Pinpoint the cell where the given text exists, returning its [x, y] midpoint coordinate. 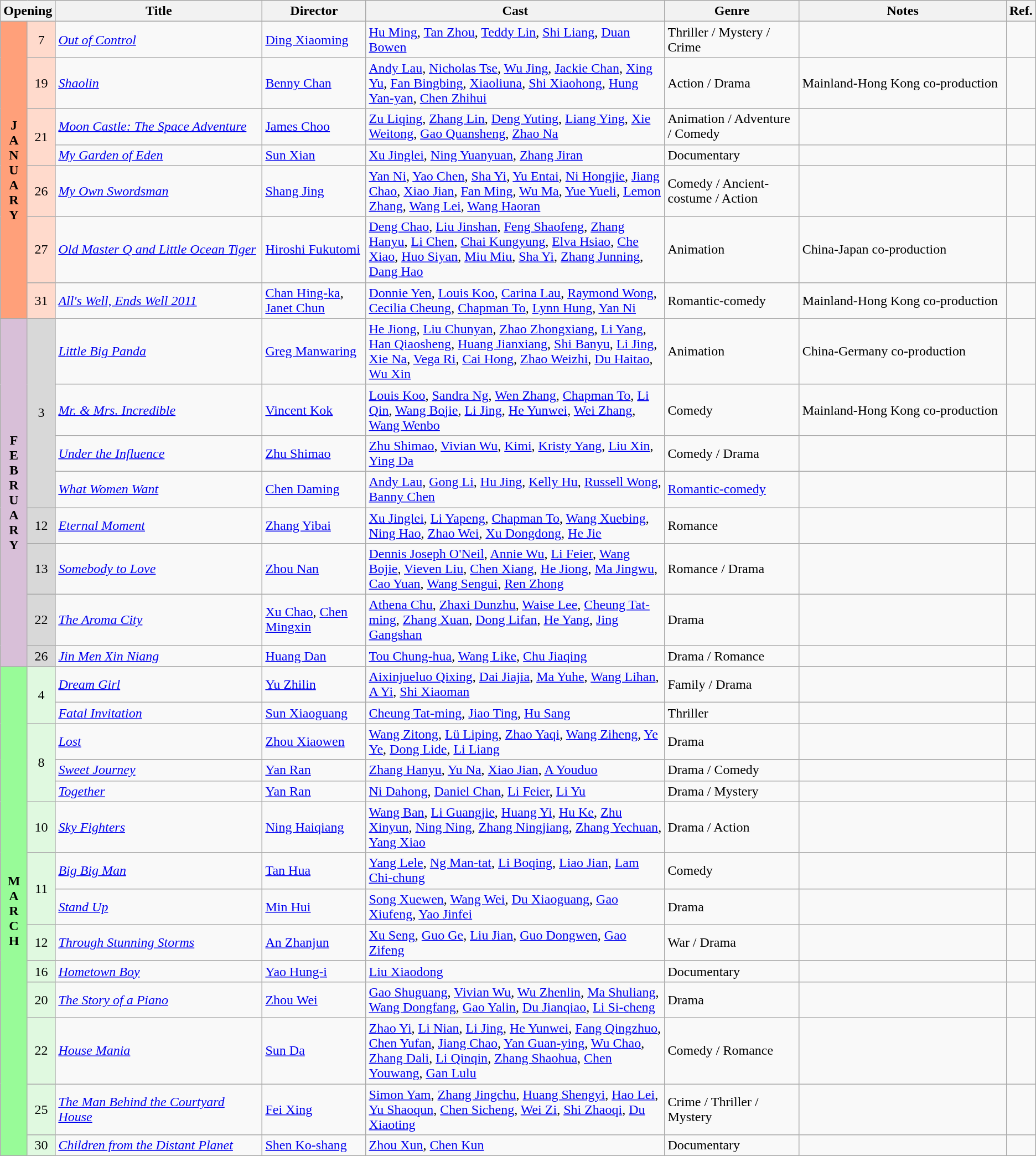
Ning Haiqiang [314, 827]
Andy Lau, Gong Li, Hu Jing, Kelly Hu, Russell Wong, Banny Chen [515, 489]
Director [314, 11]
Vincent Kok [314, 410]
Through Stunning Storms [159, 942]
FEBRUARY [14, 492]
Drama / Romance [732, 656]
Simon Yam, Zhang Jingchu, Huang Shengyi, Hao Lei, Yu Shaoqun, Chen Sicheng, Wei Zi, Shi Zhaoqi, Du Xiaoting [515, 1109]
Comedy / Drama [732, 453]
Tou Chung-hua, Wang Like, Chu Jiaqing [515, 656]
4 [41, 695]
Big Big Man [159, 870]
Dream Girl [159, 684]
Zhu Shimao [314, 453]
Out of Control [159, 40]
11 [41, 889]
Yao Hung-i [314, 971]
Zu Liqing, Zhang Lin, Deng Yuting, Liang Ying, Xie Weitong, Gao Quansheng, Zhao Na [515, 126]
My Own Swordsman [159, 191]
Jin Men Xin Niang [159, 656]
8 [41, 763]
Old Master Q and Little Ocean Tiger [159, 249]
War / Drama [732, 942]
Drama / Comedy [732, 770]
James Choo [314, 126]
Stand Up [159, 907]
Cheung Tat-ming, Jiao Ting, Hu Sang [515, 713]
31 [41, 300]
Zhang Yibai [314, 525]
Shang Jing [314, 191]
Ni Dahong, Daniel Chan, Li Feier, Li Yu [515, 791]
Gao Shuguang, Vivian Wu, Wu Zhenlin, Ma Shuliang, Wang Dongfang, Gao Yalin, Du Jianqiao, Li Si-cheng [515, 1000]
20 [41, 1000]
Zhou Xun, Chen Kun [515, 1145]
Ding Xiaoming [314, 40]
Liu Xiaodong [515, 971]
Ref. [1021, 11]
Notes [903, 11]
30 [41, 1145]
Children from the Distant Planet [159, 1145]
Cast [515, 11]
My Garden of Eden [159, 155]
Sweet Journey [159, 770]
Somebody to Love [159, 569]
The Man Behind the Courtyard House [159, 1109]
16 [41, 971]
Eternal Moment [159, 525]
Sun Xian [314, 155]
Romance [732, 525]
Andy Lau, Nicholas Tse, Wu Jing, Jackie Chan, Xing Yu, Fan Bingbing, Xiaoliuna, Shi Xiaohong, Hung Yan-yan, Chen Zhihui [515, 83]
3 [41, 413]
Zhou Xiaowen [314, 742]
The Aroma City [159, 620]
13 [41, 569]
Wang Ban, Li Guangjie, Huang Yi, Hu Ke, Zhu Xinyun, Ning Ning, Zhang Ningjiang, Zhang Yechuan, Yang Xiao [515, 827]
Title [159, 11]
China-Germany co-production [903, 351]
Xu Chao, Chen Mingxin [314, 620]
Family / Drama [732, 684]
House Mania [159, 1051]
25 [41, 1109]
Genre [732, 11]
Mr. & Mrs. Incredible [159, 410]
Crime / Thriller / Mystery [732, 1109]
Huang Dan [314, 656]
Hometown Boy [159, 971]
Xu Jinglei, Li Yapeng, Chapman To, Wang Xuebing, Ning Hao, Zhao Wei, Xu Dongdong, He Jie [515, 525]
19 [41, 83]
Comedy / Romance [732, 1051]
Sky Fighters [159, 827]
Yan Ni, Yao Chen, Sha Yi, Yu Entai, Ni Hongjie, Jiang Chao, Xiao Jian, Fan Ming, Wu Ma, Yue Yueli, Lemon Zhang, Wang Lei, Wang Haoran [515, 191]
10 [41, 827]
Little Big Panda [159, 351]
Together [159, 791]
Dennis Joseph O'Neil, Annie Wu, Li Feier, Wang Bojie, Vieven Liu, Chen Xiang, He Jiong, Ma Jingwu, Cao Yuan, Wang Sengui, Ren Zhong [515, 569]
Yu Zhilin [314, 684]
Louis Koo, Sandra Ng, Wen Zhang, Chapman To, Li Qin, Wang Bojie, Li Jing, He Yunwei, Wei Zhang, Wang Wenbo [515, 410]
Opening [28, 11]
Zhang Hanyu, Yu Na, Xiao Jian, A Youduo [515, 770]
Chan Hing-ka, Janet Chun [314, 300]
JANUARY [14, 170]
Donnie Yen, Louis Koo, Carina Lau, Raymond Wong, Cecilia Cheung, Chapman To, Lynn Hung, Yan Ni [515, 300]
Greg Manwaring [314, 351]
Hiroshi Fukutomi [314, 249]
Action / Drama [732, 83]
21 [41, 137]
Fei Xing [314, 1109]
Sun Xiaoguang [314, 713]
Under the Influence [159, 453]
27 [41, 249]
Yang Lele, Ng Man-tat, Li Boqing, Liao Jian, Lam Chi-chung [515, 870]
An Zhanjun [314, 942]
Moon Castle: The Space Adventure [159, 126]
Min Hui [314, 907]
Shaolin [159, 83]
The Story of a Piano [159, 1000]
Zhu Shimao, Vivian Wu, Kimi, Kristy Yang, Liu Xin, Ying Da [515, 453]
Lost [159, 742]
Xu Jinglei, Ning Yuanyuan, Zhang Jiran [515, 155]
Thriller / Mystery / Crime [732, 40]
Drama / Mystery [732, 791]
Xu Seng, Guo Ge, Liu Jian, Guo Dongwen, Gao Zifeng [515, 942]
China-Japan co-production [903, 249]
Zhou Wei [314, 1000]
Comedy / Ancient-costume / Action [732, 191]
Fatal Invitation [159, 713]
Zhou Nan [314, 569]
Benny Chan [314, 83]
Shen Ko-shang [314, 1145]
All's Well, Ends Well 2011 [159, 300]
Deng Chao, Liu Jinshan, Feng Shaofeng, Zhang Hanyu, Li Chen, Chai Kungyung, Elva Hsiao, Che Xiao, Huo Siyan, Miu Miu, Sha Yi, Zhang Junning, Dang Hao [515, 249]
Drama / Action [732, 827]
Sun Da [314, 1051]
Song Xuewen, Wang Wei, Du Xiaoguang, Gao Xiufeng, Yao Jinfei [515, 907]
Hu Ming, Tan Zhou, Teddy Lin, Shi Liang, Duan Bowen [515, 40]
Wang Zitong, Lü Liping, Zhao Yaqi, Wang Ziheng, Ye Ye, Dong Lide, Li Liang [515, 742]
7 [41, 40]
Romance / Drama [732, 569]
MARCH [14, 911]
Athena Chu, Zhaxi Dunzhu, Waise Lee, Cheung Tat-ming, Zhang Xuan, Dong Lifan, He Yang, Jing Gangshan [515, 620]
Chen Daming [314, 489]
Aixinjueluo Qixing, Dai Jiajia, Ma Yuhe, Wang Lihan, A Yi, Shi Xiaoman [515, 684]
Tan Hua [314, 870]
Thriller [732, 713]
What Women Want [159, 489]
Animation / Adventure / Comedy [732, 126]
